Search for the cell housing the specified text and yield its [X, Y] center coordinate. 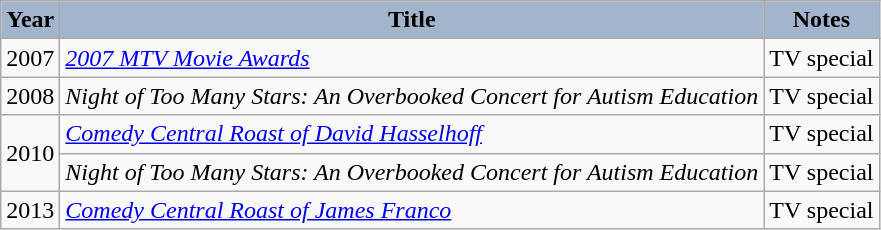
Year [30, 20]
Notes [822, 20]
2013 [30, 210]
2007 MTV Movie Awards [412, 58]
2010 [30, 153]
Comedy Central Roast of David Hasselhoff [412, 134]
Title [412, 20]
2007 [30, 58]
2008 [30, 96]
Comedy Central Roast of James Franco [412, 210]
